Extract the (x, y) coordinate from the center of the cell holding the provided text.  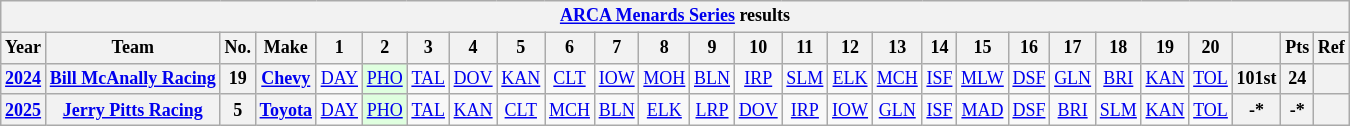
MLW (982, 78)
10 (758, 48)
Jerry Pitts Racing (132, 110)
12 (850, 48)
Bill McAnally Racing (132, 78)
7 (616, 48)
3 (428, 48)
4 (473, 48)
2 (384, 48)
13 (897, 48)
18 (1118, 48)
101st (1256, 78)
24 (1298, 78)
Make (286, 48)
2024 (24, 78)
2025 (24, 110)
No. (238, 48)
15 (982, 48)
6 (570, 48)
17 (1073, 48)
MAD (982, 110)
8 (664, 48)
20 (1210, 48)
ARCA Menards Series results (675, 16)
Ref (1332, 48)
MOH (664, 78)
Year (24, 48)
Chevy (286, 78)
14 (940, 48)
LRP (712, 110)
9 (712, 48)
11 (805, 48)
Team (132, 48)
Pts (1298, 48)
16 (1029, 48)
Toyota (286, 110)
1 (339, 48)
